Detect which cell encompasses the target text, then output its [x, y] center coordinate. 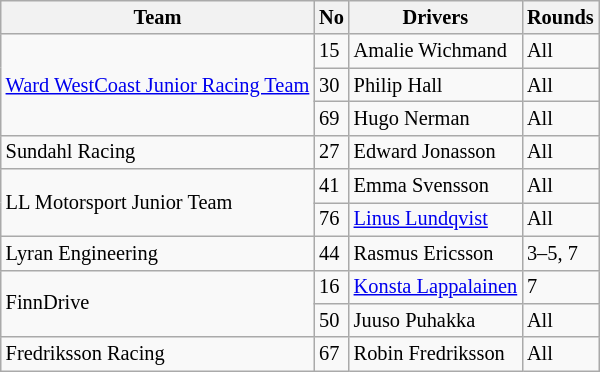
Philip Hall [436, 85]
Edward Jonasson [436, 152]
16 [332, 287]
Fredriksson Racing [158, 354]
Drivers [436, 17]
27 [332, 152]
44 [332, 253]
30 [332, 85]
Rounds [560, 17]
3–5, 7 [560, 253]
Juuso Puhakka [436, 320]
Sundahl Racing [158, 152]
67 [332, 354]
Robin Fredriksson [436, 354]
Ward WestCoast Junior Racing Team [158, 84]
FinnDrive [158, 304]
Konsta Lappalainen [436, 287]
Rasmus Ericsson [436, 253]
50 [332, 320]
76 [332, 219]
69 [332, 118]
Amalie Wichmand [436, 51]
7 [560, 287]
Linus Lundqvist [436, 219]
15 [332, 51]
Team [158, 17]
41 [332, 186]
LL Motorsport Junior Team [158, 202]
Hugo Nerman [436, 118]
No [332, 17]
Emma Svensson [436, 186]
Lyran Engineering [158, 253]
